Identify which cell holds the provided text, then report its [x, y] central coordinate. 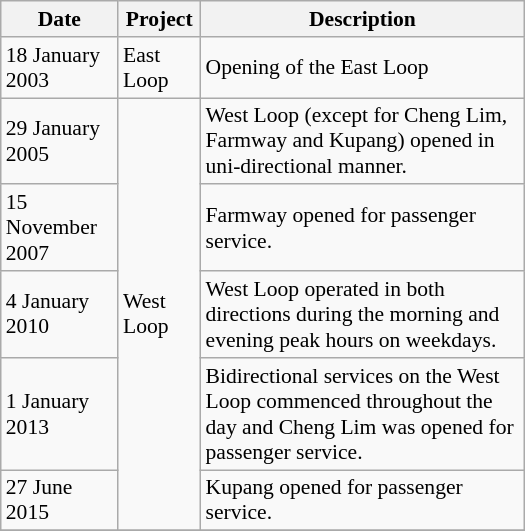
West Loop [160, 314]
Project [160, 19]
Kupang opened for passenger service. [362, 500]
29 January 2005 [60, 142]
15 November 2007 [60, 228]
West Loop operated in both directions during the morning and evening peak hours on weekdays. [362, 314]
27 June 2015 [60, 500]
Date [60, 19]
1 January 2013 [60, 414]
East Loop [160, 68]
Bidirectional services on the West Loop commenced throughout the day and Cheng Lim was opened for passenger service. [362, 414]
West Loop (except for Cheng Lim, Farmway and Kupang) opened in uni-directional manner. [362, 142]
Opening of the East Loop [362, 68]
4 January 2010 [60, 314]
18 January 2003 [60, 68]
Description [362, 19]
Farmway opened for passenger service. [362, 228]
